Capture the cell that displays the provided text and extract its [x, y] central coordinate. 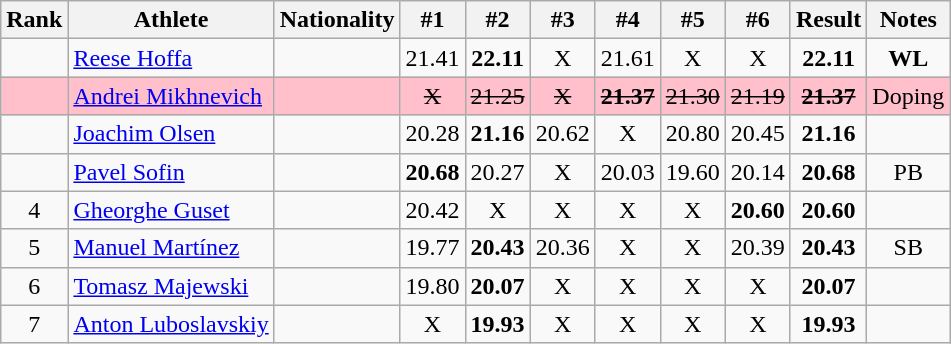
19.77 [432, 248]
21.41 [432, 58]
20.39 [758, 248]
Result [828, 20]
Reese Hoffa [171, 58]
#5 [692, 20]
Andrei Mikhnevich [171, 96]
20.42 [432, 210]
Rank [34, 20]
4 [34, 210]
21.61 [628, 58]
Gheorghe Guset [171, 210]
Athlete [171, 20]
#6 [758, 20]
#3 [562, 20]
#4 [628, 20]
20.28 [432, 134]
5 [34, 248]
20.14 [758, 172]
SB [908, 248]
WL [908, 58]
Anton Luboslavskiy [171, 324]
21.19 [758, 96]
PB [908, 172]
21.25 [498, 96]
20.45 [758, 134]
19.60 [692, 172]
Nationality [337, 20]
Joachim Olsen [171, 134]
20.62 [562, 134]
#1 [432, 20]
6 [34, 286]
Doping [908, 96]
Tomasz Majewski [171, 286]
20.27 [498, 172]
21.30 [692, 96]
Manuel Martínez [171, 248]
20.36 [562, 248]
Notes [908, 20]
#2 [498, 20]
Pavel Sofin [171, 172]
20.80 [692, 134]
19.80 [432, 286]
7 [34, 324]
20.03 [628, 172]
